Output the [X, Y] coordinate of the center of the cell containing the given text.  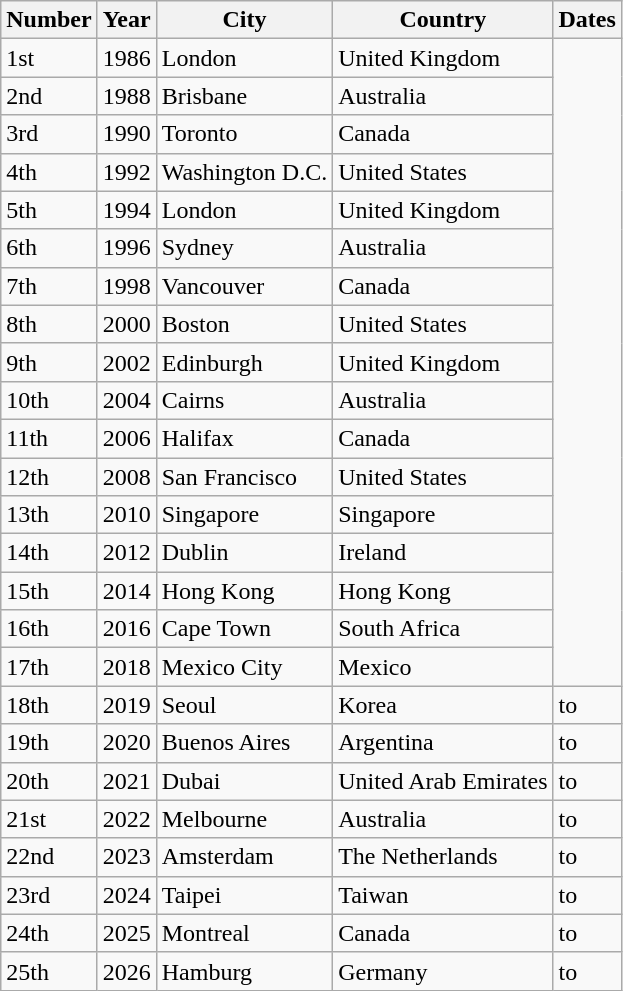
16th [49, 629]
Cape Town [244, 629]
17th [49, 667]
Boston [244, 324]
Washington D.C. [244, 172]
Country [443, 20]
United Arab Emirates [443, 781]
Dates [587, 20]
6th [49, 248]
24th [49, 933]
2025 [126, 933]
2002 [126, 362]
Seoul [244, 705]
Korea [443, 705]
8th [49, 324]
1st [49, 58]
Dubai [244, 781]
5th [49, 210]
Brisbane [244, 96]
Number [49, 20]
Argentina [443, 743]
2019 [126, 705]
Mexico City [244, 667]
2012 [126, 553]
2018 [126, 667]
Taipei [244, 895]
Ireland [443, 553]
1988 [126, 96]
2026 [126, 971]
2016 [126, 629]
12th [49, 477]
2021 [126, 781]
7th [49, 286]
2022 [126, 819]
9th [49, 362]
South Africa [443, 629]
1986 [126, 58]
21st [49, 819]
2004 [126, 400]
20th [49, 781]
Sydney [244, 248]
Year [126, 20]
1996 [126, 248]
Mexico [443, 667]
2nd [49, 96]
San Francisco [244, 477]
Cairns [244, 400]
Melbourne [244, 819]
2010 [126, 515]
Buenos Aires [244, 743]
22nd [49, 857]
18th [49, 705]
Germany [443, 971]
10th [49, 400]
14th [49, 553]
1990 [126, 134]
Vancouver [244, 286]
19th [49, 743]
2008 [126, 477]
Toronto [244, 134]
4th [49, 172]
2024 [126, 895]
2000 [126, 324]
2006 [126, 438]
13th [49, 515]
Halifax [244, 438]
15th [49, 591]
Montreal [244, 933]
25th [49, 971]
Amsterdam [244, 857]
11th [49, 438]
2020 [126, 743]
City [244, 20]
Taiwan [443, 895]
1992 [126, 172]
The Netherlands [443, 857]
2014 [126, 591]
1994 [126, 210]
23rd [49, 895]
3rd [49, 134]
Edinburgh [244, 362]
1998 [126, 286]
Hamburg [244, 971]
Dublin [244, 553]
2023 [126, 857]
